For the text-containing cell, return its midpoint in (X, Y) coordinate format. 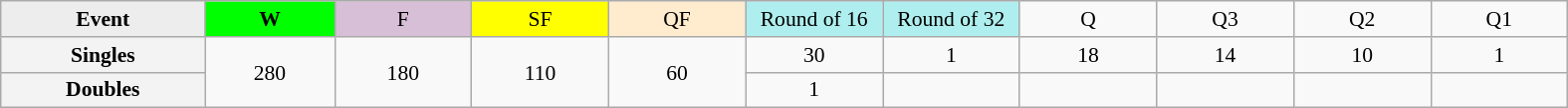
QF (677, 19)
Event (104, 19)
30 (814, 55)
10 (1362, 55)
Q3 (1226, 19)
F (403, 19)
Round of 16 (814, 19)
14 (1226, 55)
W (270, 19)
180 (403, 72)
Q (1088, 19)
Q2 (1362, 19)
280 (270, 72)
Doubles (104, 90)
Singles (104, 55)
Round of 32 (951, 19)
60 (677, 72)
110 (541, 72)
Q1 (1499, 19)
18 (1088, 55)
SF (541, 19)
